Provide the [X, Y] coordinate of the cell's center where the given text is located.  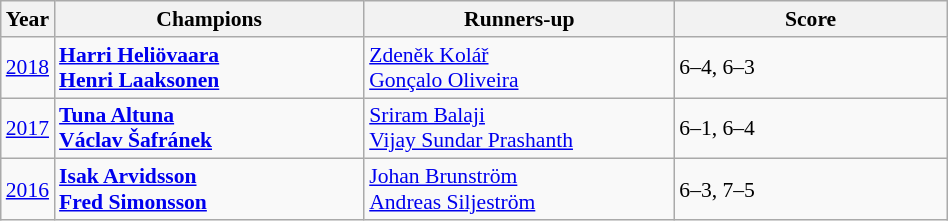
Runners-up [519, 19]
2017 [28, 128]
Champions [209, 19]
Isak Arvidsson Fred Simonsson [209, 190]
Johan Brunström Andreas Siljeström [519, 190]
2018 [28, 68]
6–3, 7–5 [810, 190]
6–1, 6–4 [810, 128]
Zdeněk Kolář Gonçalo Oliveira [519, 68]
Score [810, 19]
Sriram Balaji Vijay Sundar Prashanth [519, 128]
Tuna Altuna Václav Šafránek [209, 128]
Harri Heliövaara Henri Laaksonen [209, 68]
2016 [28, 190]
6–4, 6–3 [810, 68]
Year [28, 19]
